Pinpoint the cell where the given text exists, returning its [x, y] midpoint coordinate. 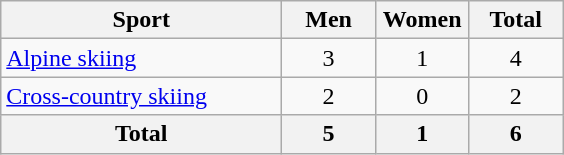
0 [422, 96]
Cross-country skiing [142, 96]
Women [422, 20]
Men [329, 20]
5 [329, 134]
Sport [142, 20]
Alpine skiing [142, 58]
6 [516, 134]
3 [329, 58]
4 [516, 58]
